Return (x, y) of the center of cell containing provided text 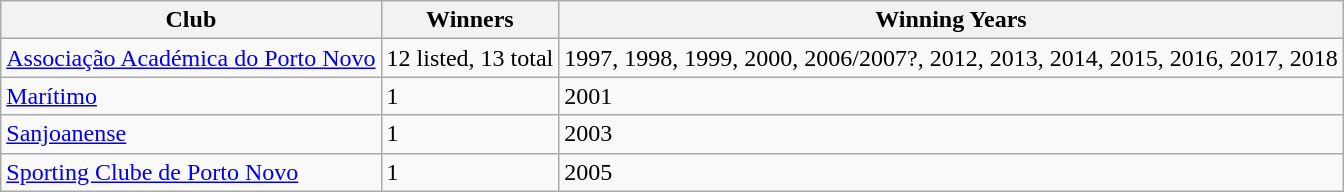
Winners (470, 20)
1997, 1998, 1999, 2000, 2006/2007?, 2012, 2013, 2014, 2015, 2016, 2017, 2018 (951, 58)
Marítimo (191, 96)
2003 (951, 134)
Associação Académica do Porto Novo (191, 58)
Sporting Clube de Porto Novo (191, 172)
Sanjoanense (191, 134)
12 listed, 13 total (470, 58)
Winning Years (951, 20)
2001 (951, 96)
Club (191, 20)
2005 (951, 172)
